Provide the [X, Y] coordinate of the cell's center where the given text is located.  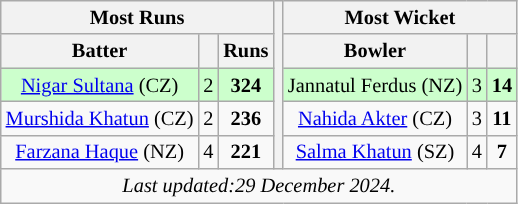
324 [246, 85]
Last updated:29 December 2024. [259, 186]
Most Runs [138, 17]
Salma Khatun (SZ) [375, 152]
221 [246, 152]
Runs [246, 51]
Bowler [375, 51]
Jannatul Ferdus (NZ) [375, 85]
14 [502, 85]
7 [502, 152]
Murshida Khatun (CZ) [100, 118]
Nigar Sultana (CZ) [100, 85]
Nahida Akter (CZ) [375, 118]
Most Wicket [400, 17]
11 [502, 118]
Batter [100, 51]
236 [246, 118]
Farzana Haque (NZ) [100, 152]
